Pinpoint the cell where the given text exists, returning its [X, Y] midpoint coordinate. 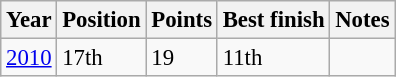
2010 [29, 58]
Year [29, 20]
11th [273, 58]
19 [182, 58]
Best finish [273, 20]
17th [102, 58]
Notes [362, 20]
Points [182, 20]
Position [102, 20]
